Scan for the cell matching the given text and deliver its [X, Y] coordinate at center. 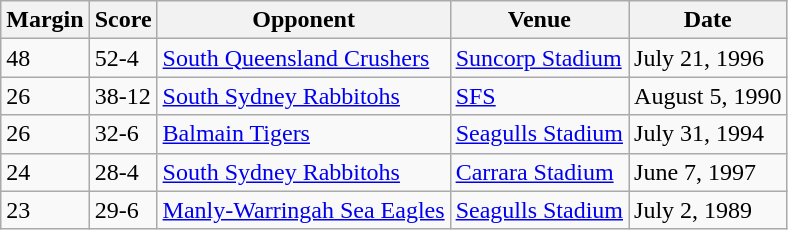
SFS [539, 96]
August 5, 1990 [708, 96]
July 2, 1989 [708, 210]
Suncorp Stadium [539, 58]
28-4 [123, 172]
South Queensland Crushers [304, 58]
48 [45, 58]
24 [45, 172]
Manly-Warringah Sea Eagles [304, 210]
Date [708, 20]
52-4 [123, 58]
38-12 [123, 96]
Opponent [304, 20]
Venue [539, 20]
July 31, 1994 [708, 134]
Margin [45, 20]
Balmain Tigers [304, 134]
June 7, 1997 [708, 172]
July 21, 1996 [708, 58]
29-6 [123, 210]
23 [45, 210]
Score [123, 20]
Carrara Stadium [539, 172]
32-6 [123, 134]
